Detect which cell encompasses the target text, then output its (X, Y) center coordinate. 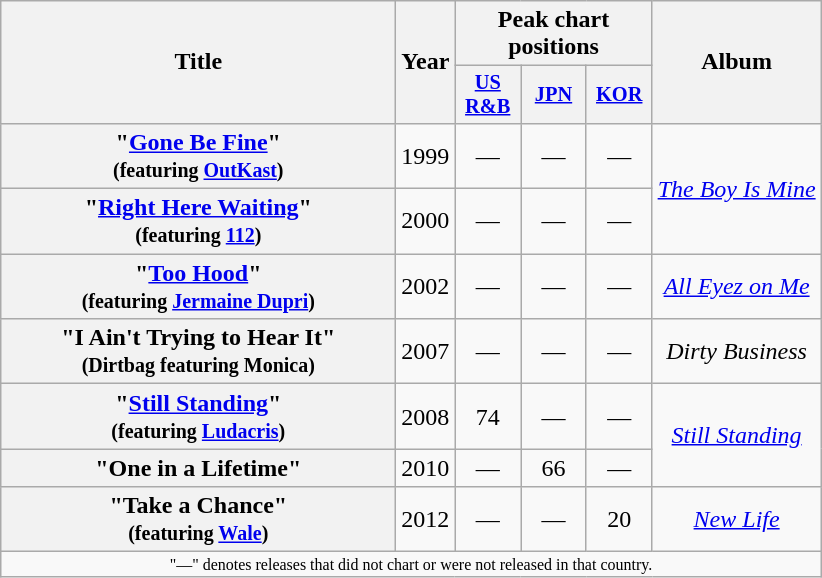
JPN (554, 95)
US R&B (488, 95)
New Life (736, 520)
Album (736, 62)
2007 (426, 352)
Still Standing (736, 436)
2002 (426, 286)
All Eyez on Me (736, 286)
20 (619, 520)
1999 (426, 156)
"Gone Be Fine" (featuring OutKast) (198, 156)
"Right Here Waiting" (featuring 112) (198, 222)
Dirty Business (736, 352)
2010 (426, 468)
"I Ain't Trying to Hear It" (Dirtbag featuring Monica) (198, 352)
2012 (426, 520)
2000 (426, 222)
Year (426, 62)
KOR (619, 95)
"Too Hood" (featuring Jermaine Dupri) (198, 286)
2008 (426, 416)
74 (488, 416)
Title (198, 62)
66 (554, 468)
"One in a Lifetime" (198, 468)
Peak chart positions (554, 34)
"Take a Chance" (featuring Wale) (198, 520)
"—" denotes releases that did not chart or were not released in that country. (411, 564)
"Still Standing" (featuring Ludacris) (198, 416)
The Boy Is Mine (736, 188)
